From the cell containing the given text, extract its center point as (x, y) coordinate. 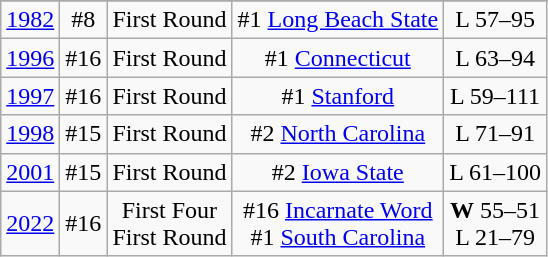
#8 (84, 20)
#2 North Carolina (338, 134)
#1 Long Beach State (338, 20)
2022 (30, 224)
1996 (30, 58)
#1 Stanford (338, 96)
L 71–91 (496, 134)
L 59–111 (496, 96)
#1 Connecticut (338, 58)
#16 Incarnate Word#1 South Carolina (338, 224)
#2 Iowa State (338, 172)
1997 (30, 96)
First FourFirst Round (170, 224)
2001 (30, 172)
L 57–95 (496, 20)
L 61–100 (496, 172)
L 63–94 (496, 58)
W 55–51L 21–79 (496, 224)
1998 (30, 134)
1982 (30, 20)
